Provide the [X, Y] coordinate of the cell's center where the given text is located.  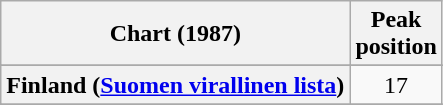
17 [396, 85]
Finland (Suomen virallinen lista) [176, 85]
Peakposition [396, 34]
Chart (1987) [176, 34]
